Extract the [X, Y] coordinate from the center of the cell holding the provided text.  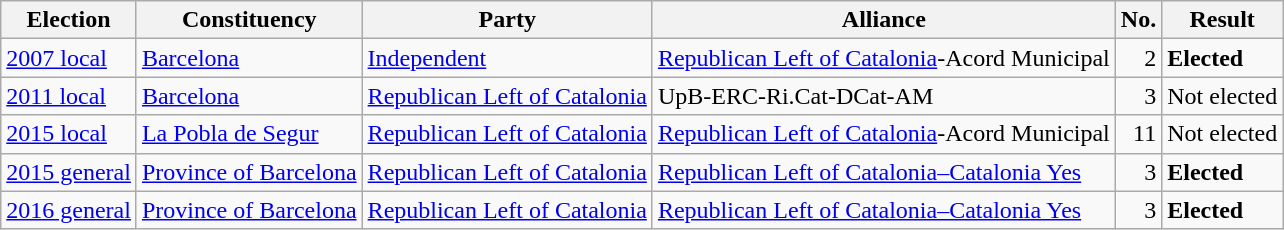
2007 local [69, 58]
Party [507, 20]
11 [1138, 134]
2015 general [69, 172]
Alliance [884, 20]
2011 local [69, 96]
Constituency [249, 20]
2015 local [69, 134]
Independent [507, 58]
2016 general [69, 210]
2 [1138, 58]
Election [69, 20]
UpB-ERC-Ri.Cat-DCat-AM [884, 96]
Result [1222, 20]
No. [1138, 20]
La Pobla de Segur [249, 134]
